Output the [x, y] coordinate of the center of the cell containing the given text.  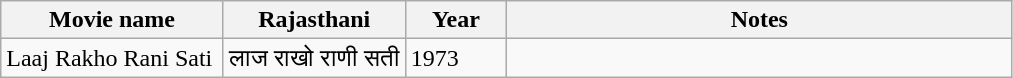
Movie name [112, 20]
Notes [759, 20]
लाज राखो राणी सती [314, 58]
Rajasthani [314, 20]
1973 [456, 58]
Year [456, 20]
Laaj Rakho Rani Sati [112, 58]
